Find where the given text appears and provide that cell's center as [x, y] coordinate. 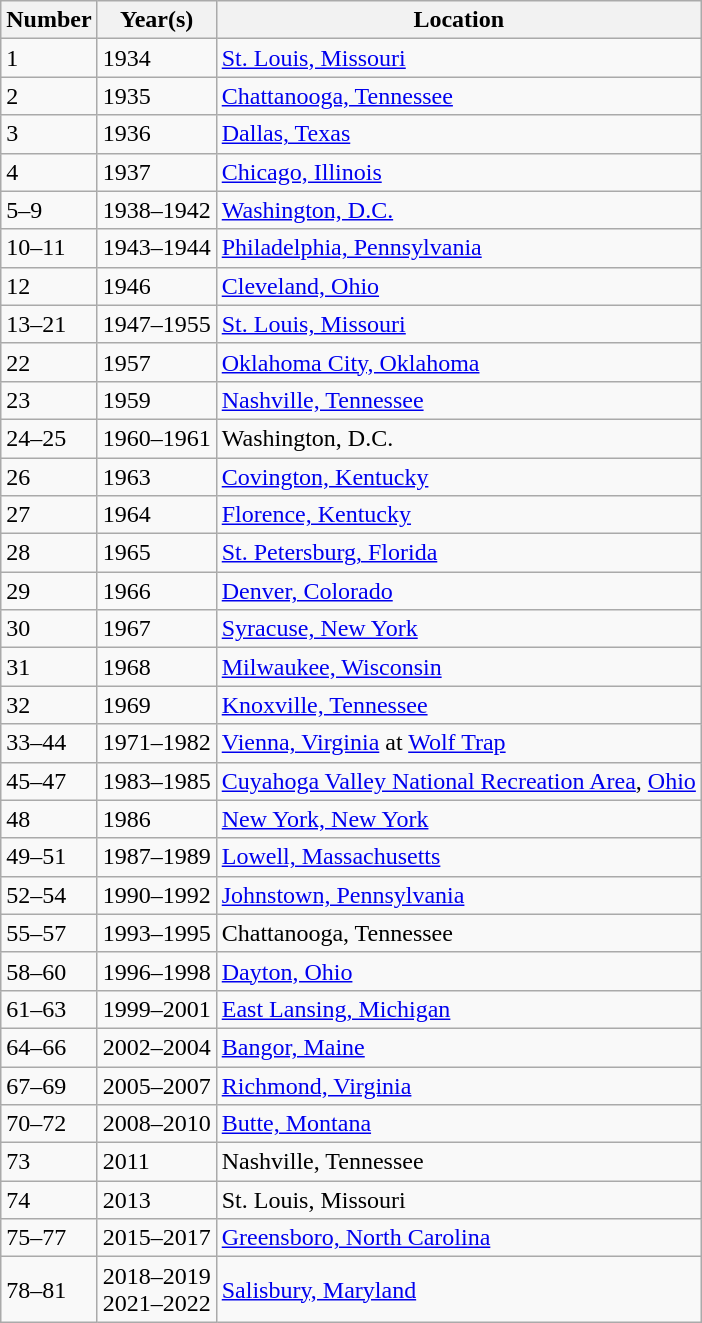
48 [49, 819]
Richmond, Virginia [458, 1085]
1963 [156, 477]
Oklahoma City, Oklahoma [458, 362]
1934 [156, 58]
1960–1961 [156, 438]
64–66 [49, 1047]
1986 [156, 819]
Number [49, 20]
23 [49, 400]
Lowell, Massachusetts [458, 857]
2018–20192021–2022 [156, 1290]
Johnstown, Pennsylvania [458, 895]
1938–1942 [156, 210]
Knoxville, Tennessee [458, 705]
Chicago, Illinois [458, 172]
1937 [156, 172]
Dayton, Ohio [458, 971]
22 [49, 362]
2 [49, 96]
28 [49, 553]
1935 [156, 96]
1966 [156, 591]
Year(s) [156, 20]
New York, New York [458, 819]
74 [49, 1200]
1 [49, 58]
26 [49, 477]
27 [49, 515]
Salisbury, Maryland [458, 1290]
Location [458, 20]
2002–2004 [156, 1047]
55–57 [49, 933]
32 [49, 705]
12 [49, 286]
Florence, Kentucky [458, 515]
1990–1992 [156, 895]
1965 [156, 553]
1964 [156, 515]
Covington, Kentucky [458, 477]
5–9 [49, 210]
Vienna, Virginia at Wolf Trap [458, 743]
St. Petersburg, Florida [458, 553]
3 [49, 134]
1967 [156, 629]
1969 [156, 705]
2015–2017 [156, 1238]
73 [49, 1162]
2013 [156, 1200]
31 [49, 667]
58–60 [49, 971]
Butte, Montana [458, 1124]
1936 [156, 134]
49–51 [49, 857]
10–11 [49, 248]
45–47 [49, 781]
2005–2007 [156, 1085]
2011 [156, 1162]
1999–2001 [156, 1009]
1968 [156, 667]
1983–1985 [156, 781]
Milwaukee, Wisconsin [458, 667]
Bangor, Maine [458, 1047]
52–54 [49, 895]
2008–2010 [156, 1124]
61–63 [49, 1009]
1971–1982 [156, 743]
Greensboro, North Carolina [458, 1238]
1987–1989 [156, 857]
East Lansing, Michigan [458, 1009]
1946 [156, 286]
Denver, Colorado [458, 591]
Dallas, Texas [458, 134]
13–21 [49, 324]
Cuyahoga Valley National Recreation Area, Ohio [458, 781]
1957 [156, 362]
Philadelphia, Pennsylvania [458, 248]
78–81 [49, 1290]
1943–1944 [156, 248]
4 [49, 172]
29 [49, 591]
1947–1955 [156, 324]
67–69 [49, 1085]
1996–1998 [156, 971]
75–77 [49, 1238]
1959 [156, 400]
Syracuse, New York [458, 629]
Cleveland, Ohio [458, 286]
30 [49, 629]
24–25 [49, 438]
1993–1995 [156, 933]
33–44 [49, 743]
70–72 [49, 1124]
